Search for the cell housing the specified text and yield its [X, Y] center coordinate. 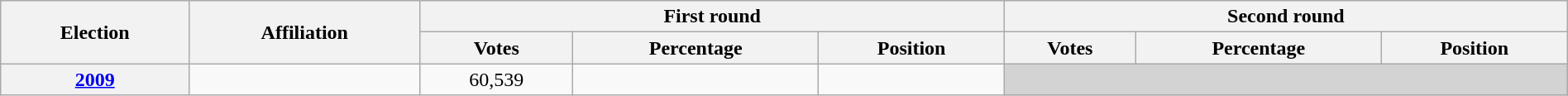
Election [95, 32]
Second round [1287, 17]
2009 [95, 79]
Affiliation [304, 32]
60,539 [496, 79]
First round [713, 17]
